For the text-containing cell, return its midpoint in (x, y) coordinate format. 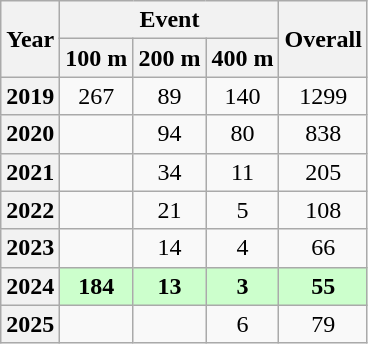
4 (242, 248)
200 m (170, 58)
2025 (30, 324)
108 (323, 210)
184 (96, 286)
267 (96, 96)
Overall (323, 39)
13 (170, 286)
2021 (30, 172)
11 (242, 172)
80 (242, 134)
1299 (323, 96)
2022 (30, 210)
34 (170, 172)
14 (170, 248)
838 (323, 134)
94 (170, 134)
55 (323, 286)
21 (170, 210)
140 (242, 96)
2020 (30, 134)
100 m (96, 58)
Event (170, 20)
Year (30, 39)
89 (170, 96)
205 (323, 172)
2024 (30, 286)
2019 (30, 96)
2023 (30, 248)
66 (323, 248)
79 (323, 324)
3 (242, 286)
400 m (242, 58)
5 (242, 210)
6 (242, 324)
